Provide the [x, y] coordinate of the cell's center where the given text is located.  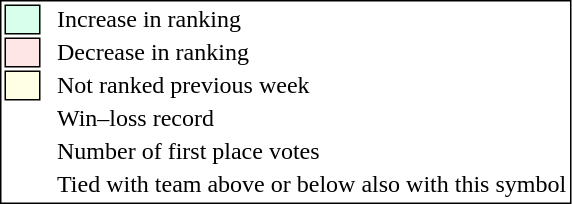
Tied with team above or below also with this symbol [312, 185]
Number of first place votes [312, 151]
Win–loss record [312, 119]
Decrease in ranking [312, 53]
Not ranked previous week [312, 85]
Increase in ranking [312, 19]
